Return (X, Y) of the center of cell containing provided text 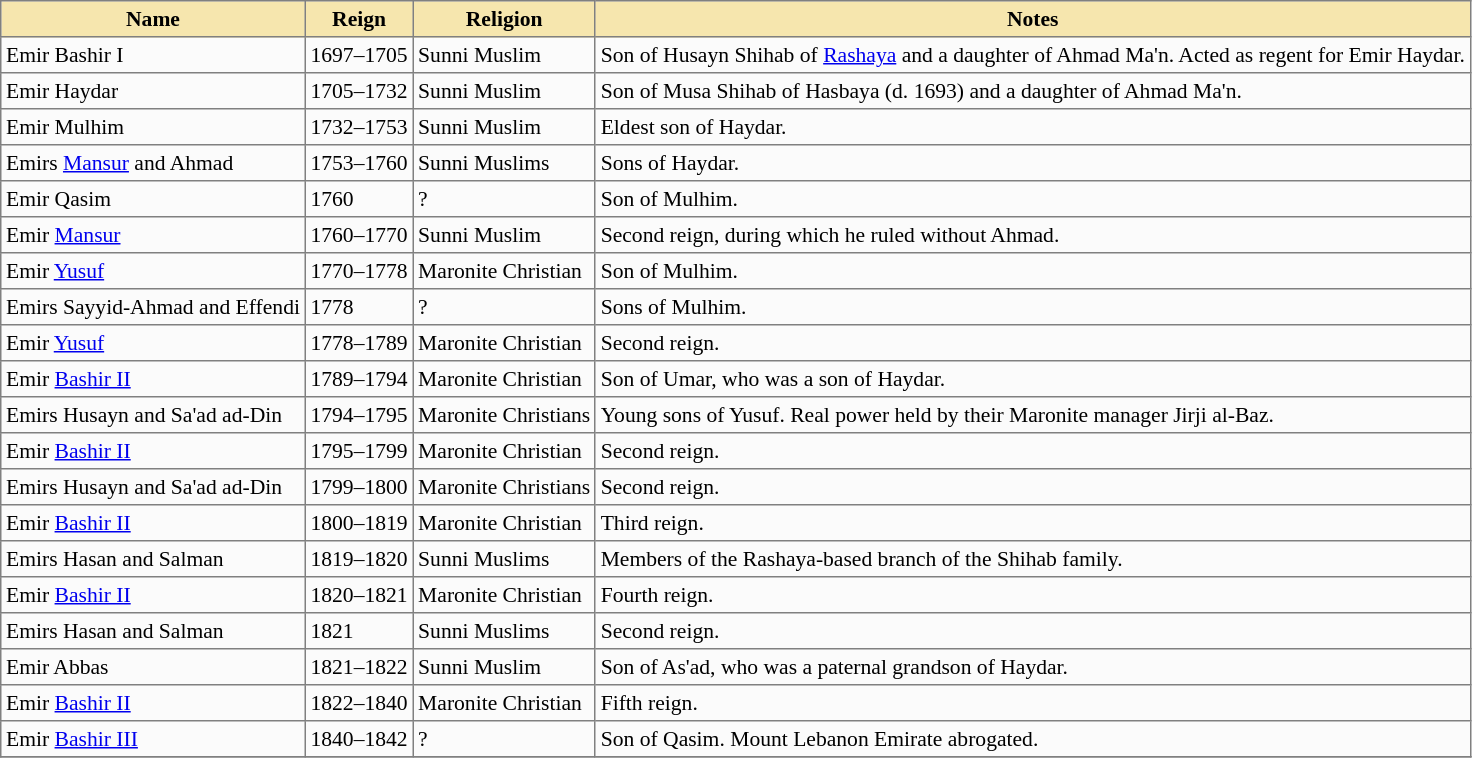
Eldest son of Haydar. (1032, 127)
Son of Musa Shihab of Hasbaya (d. 1693) and a daughter of Ahmad Ma'n. (1032, 91)
1821 (359, 631)
1789–1794 (359, 379)
Second reign, during which he ruled without Ahmad. (1032, 235)
Emir Qasim (153, 199)
1820–1821 (359, 595)
Notes (1032, 19)
1821–1822 (359, 667)
Sons of Mulhim. (1032, 307)
Members of the Rashaya-based branch of the Shihab family. (1032, 559)
1794–1795 (359, 415)
1822–1840 (359, 703)
1778 (359, 307)
Son of Husayn Shihab of Rashaya and a daughter of Ahmad Ma'n. Acted as regent for Emir Haydar. (1032, 55)
1732–1753 (359, 127)
1819–1820 (359, 559)
1778–1789 (359, 343)
Emir Mansur (153, 235)
Name (153, 19)
1753–1760 (359, 163)
Emirs Sayyid-Ahmad and Effendi (153, 307)
Third reign. (1032, 523)
Son of As'ad, who was a paternal grandson of Haydar. (1032, 667)
Sons of Haydar. (1032, 163)
Religion (504, 19)
1705–1732 (359, 91)
1770–1778 (359, 271)
Emir Bashir III (153, 739)
Emir Mulhim (153, 127)
Son of Qasim. Mount Lebanon Emirate abrogated. (1032, 739)
1799–1800 (359, 487)
Son of Umar, who was a son of Haydar. (1032, 379)
1840–1842 (359, 739)
1697–1705 (359, 55)
1760–1770 (359, 235)
Emirs Mansur and Ahmad (153, 163)
Reign (359, 19)
1800–1819 (359, 523)
Emir Haydar (153, 91)
Fourth reign. (1032, 595)
Emir Abbas (153, 667)
Young sons of Yusuf. Real power held by their Maronite manager Jirji al-Baz. (1032, 415)
1795–1799 (359, 451)
Fifth reign. (1032, 703)
1760 (359, 199)
Emir Bashir I (153, 55)
